Capture the cell that displays the provided text and extract its (x, y) central coordinate. 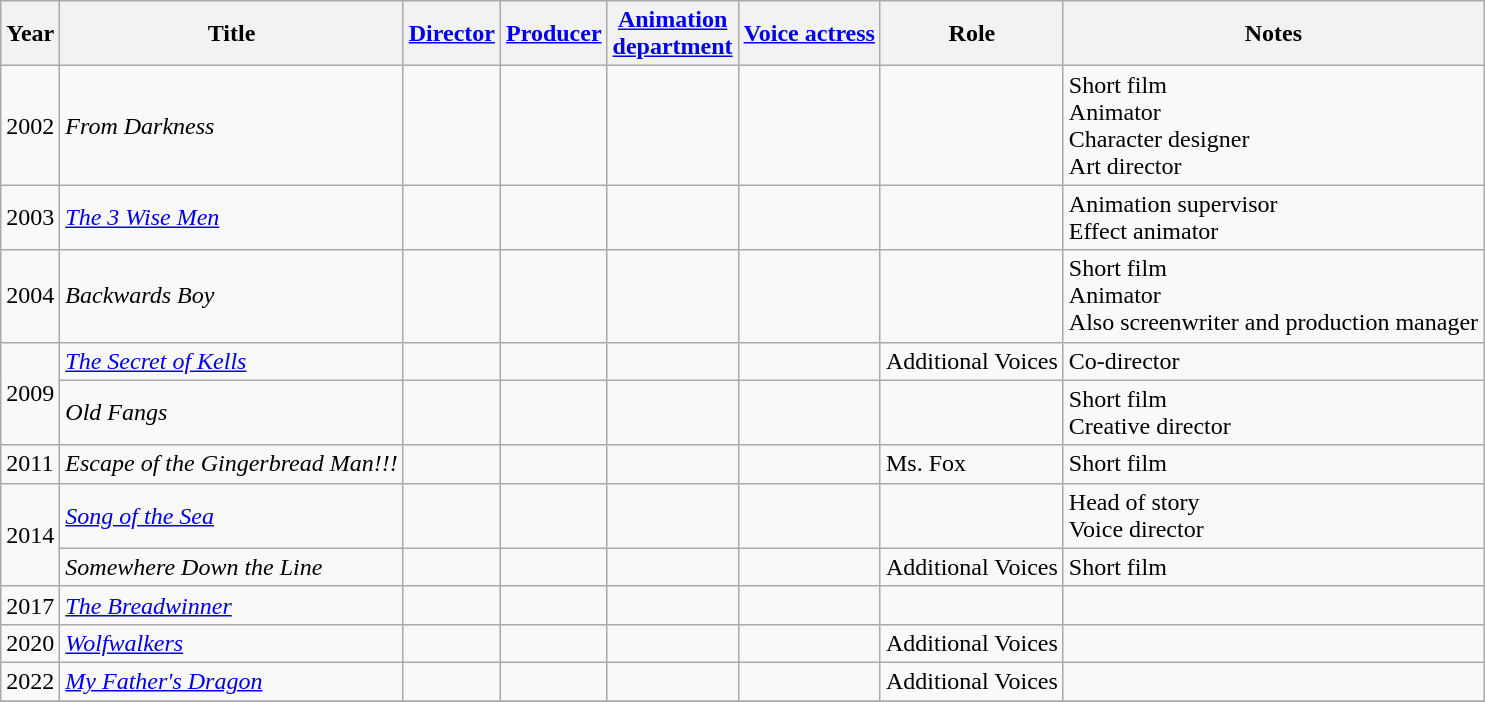
2002 (30, 126)
Co-director (1273, 361)
My Father's Dragon (232, 681)
Short filmCreative director (1273, 412)
From Darkness (232, 126)
2017 (30, 605)
Ms. Fox (972, 464)
Director (452, 34)
Head of storyVoice director (1273, 516)
Voice actress (809, 34)
Wolfwalkers (232, 643)
2014 (30, 534)
2022 (30, 681)
The 3 Wise Men (232, 218)
Role (972, 34)
The Secret of Kells (232, 361)
Title (232, 34)
2020 (30, 643)
2003 (30, 218)
Old Fangs (232, 412)
Animationdepartment (672, 34)
Escape of the Gingerbread Man!!! (232, 464)
Somewhere Down the Line (232, 567)
Backwards Boy (232, 296)
Notes (1273, 34)
Animation supervisorEffect animator (1273, 218)
Year (30, 34)
Song of the Sea (232, 516)
2011 (30, 464)
Short filmAnimatorCharacter designerArt director (1273, 126)
Short filmAnimatorAlso screenwriter and production manager (1273, 296)
The Breadwinner (232, 605)
Producer (554, 34)
2004 (30, 296)
2009 (30, 394)
